Pinpoint the cell where the given text exists, returning its [X, Y] midpoint coordinate. 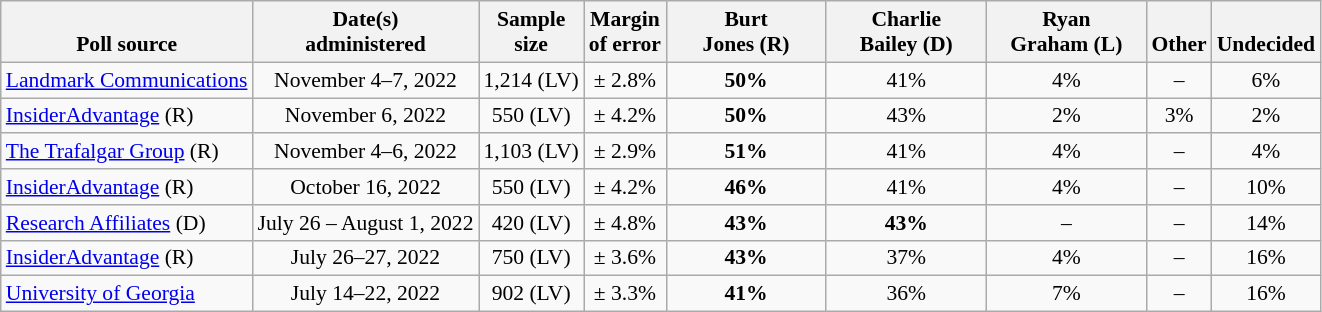
51% [746, 152]
750 (LV) [530, 258]
± 3.3% [625, 294]
± 2.9% [625, 152]
CharlieBailey (D) [906, 32]
Samplesize [530, 32]
14% [1266, 223]
BurtJones (R) [746, 32]
420 (LV) [530, 223]
The Trafalgar Group (R) [127, 152]
October 16, 2022 [365, 187]
36% [906, 294]
Landmark Communications [127, 80]
July 26 – August 1, 2022 [365, 223]
July 14–22, 2022 [365, 294]
1,103 (LV) [530, 152]
Undecided [1266, 32]
November 4–6, 2022 [365, 152]
November 6, 2022 [365, 116]
± 4.8% [625, 223]
37% [906, 258]
November 4–7, 2022 [365, 80]
Marginof error [625, 32]
Date(s)administered [365, 32]
University of Georgia [127, 294]
Other [1178, 32]
46% [746, 187]
Poll source [127, 32]
6% [1266, 80]
10% [1266, 187]
RyanGraham (L) [1066, 32]
July 26–27, 2022 [365, 258]
± 2.8% [625, 80]
± 3.6% [625, 258]
Research Affiliates (D) [127, 223]
902 (LV) [530, 294]
7% [1066, 294]
3% [1178, 116]
1,214 (LV) [530, 80]
